Identify which cell holds the provided text, then report its (X, Y) central coordinate. 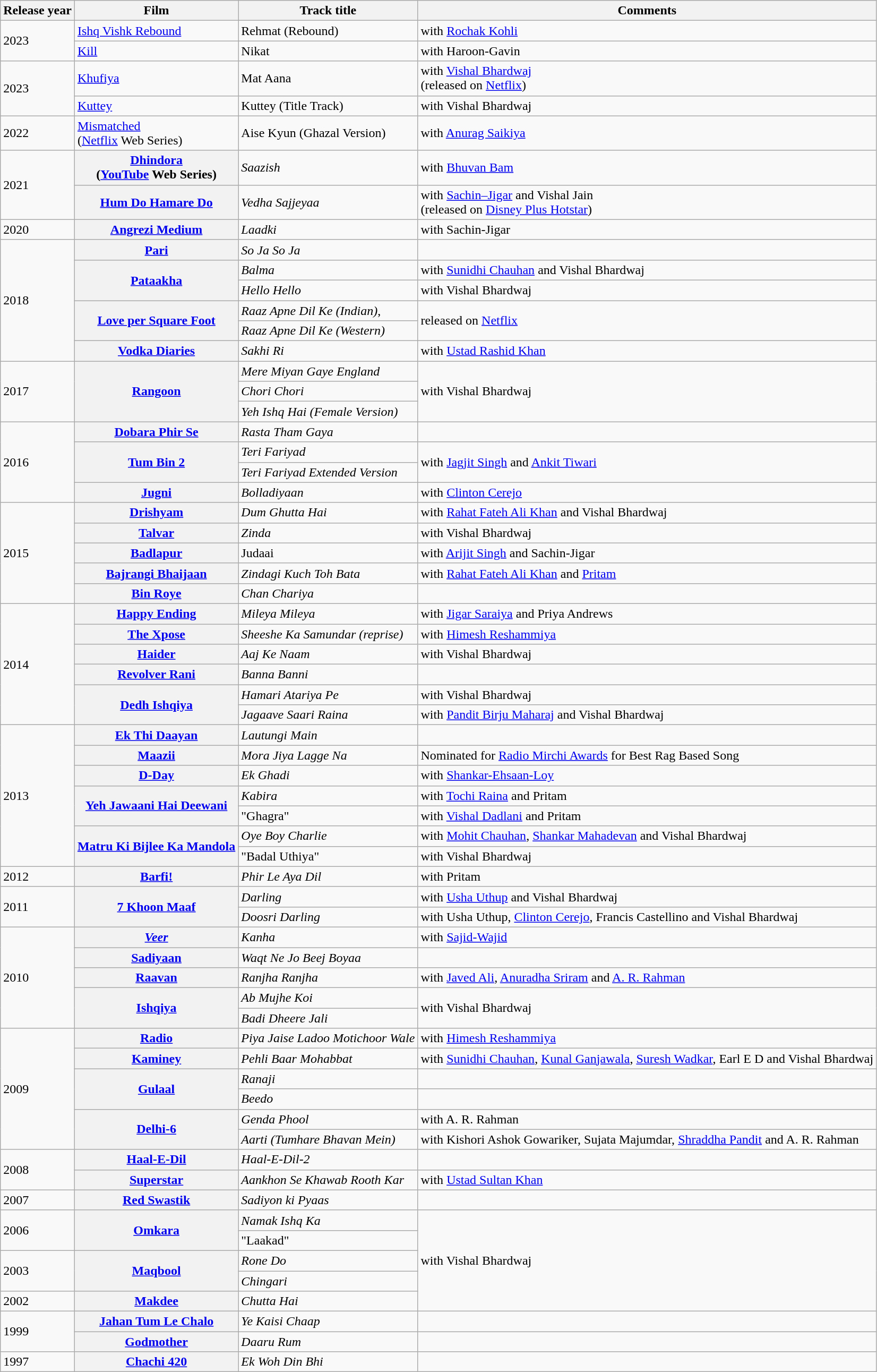
7 Khoon Maaf (156, 907)
Makdee (156, 1301)
2014 (38, 664)
"Badal Uthiya" (328, 856)
Aise Kyun (Ghazal Version) (328, 133)
Raavan (156, 978)
Zindagi Kuch Toh Bata (328, 573)
2020 (38, 229)
2017 (38, 391)
Teri Fariyad (328, 452)
2013 (38, 796)
Teri Fariyad Extended Version (328, 472)
Aarti (Tumhare Bhavan Mein) (328, 1139)
Dum Ghutta Hai (328, 513)
Red Swastik (156, 1200)
2006 (38, 1230)
with Rochak Kohli (647, 31)
with Arijit Singh and Sachin-Jigar (647, 553)
Zinda (328, 533)
"Ghagra" (328, 816)
with Anurag Saikiya (647, 133)
Aankhon Se Khawab Rooth Kar (328, 1180)
Laadki (328, 229)
2015 (38, 553)
"Laakad" (328, 1240)
Matru Ki Bijlee Ka Mandola (156, 846)
with Haroon-Gavin (647, 51)
Chutta Hai (328, 1301)
Drishyam (156, 513)
Kuttey (156, 106)
Omkara (156, 1230)
Delhi-6 (156, 1129)
1999 (38, 1332)
Track title (328, 11)
Haal-E-Dil-2 (328, 1160)
Banna Banni (328, 675)
Chachi 420 (156, 1362)
Sheeshe Ka Samundar (reprise) (328, 634)
with Usha Uthup and Vishal Bhardwaj (647, 897)
Rangoon (156, 391)
Genda Phool (328, 1119)
with Jigar Saraiya and Priya Andrews (647, 613)
Revolver Rani (156, 675)
Vedha Sajjeyaa (328, 202)
with Mohit Chauhan, Shankar Mahadevan and Vishal Bhardwaj (647, 836)
Mora Jiya Lagge Na (328, 755)
Ye Kaisi Chaap (328, 1322)
Veer (156, 937)
Beedo (328, 1099)
Comments (647, 11)
with Ustad Sultan Khan (647, 1180)
Rehmat (Rebound) (328, 31)
So Ja So Ja (328, 250)
Chingari (328, 1281)
Rasta Tham Gaya (328, 432)
Judaai (328, 553)
D-Day (156, 776)
Bajrangi Bhaijaan (156, 573)
2003 (38, 1271)
Pehli Baar Mohabbat (328, 1059)
with Sunidhi Chauhan and Vishal Bhardwaj (647, 270)
with Sachin-Jigar (647, 229)
Mere Miyan Gaye England (328, 371)
Godmother (156, 1342)
Ek Ghadi (328, 776)
Daaru Rum (328, 1342)
with Sunidhi Chauhan, Kunal Ganjawala, Suresh Wadkar, Earl E D and Vishal Bhardwaj (647, 1059)
Nominated for Radio Mirchi Awards for Best Rag Based Song (647, 755)
with A. R. Rahman (647, 1119)
2009 (38, 1089)
Ishq Vishk Rebound (156, 31)
Tum Bin 2 (156, 462)
Yeh Ishq Hai (Female Version) (328, 412)
Radio (156, 1038)
Maqbool (156, 1271)
Raaz Apne Dil Ke (Western) (328, 331)
Vodka Diaries (156, 351)
Chori Chori (328, 391)
Dedh Ishqiya (156, 705)
2022 (38, 133)
Ishqiya (156, 1008)
2018 (38, 300)
Chan Chariya (328, 593)
with Vishal Bhardwaj(released on Netflix) (647, 79)
Darling (328, 897)
Kuttey (Title Track) (328, 106)
Nikat (328, 51)
Ab Mujhe Koi (328, 998)
Badlapur (156, 553)
Mismatched(Netflix Web Series) (156, 133)
Angrezi Medium (156, 229)
Ek Woh Din Bhi (328, 1362)
Superstar (156, 1180)
2021 (38, 185)
Phir Le Aya Dil (328, 876)
Hum Do Hamare Do (156, 202)
Happy Ending (156, 613)
Barfi! (156, 876)
2002 (38, 1301)
with Clinton Cerejo (647, 492)
Mat Aana (328, 79)
released on Netflix (647, 321)
2008 (38, 1170)
Film (156, 11)
Piya Jaise Ladoo Motichoor Wale (328, 1038)
Khufiya (156, 79)
with Ustad Rashid Khan (647, 351)
with Shankar-Ehsaan-Loy (647, 776)
Raaz Apne Dil Ke (Indian), (328, 311)
with Rahat Fateh Ali Khan and Pritam (647, 573)
with Usha Uthup, Clinton Cerejo, Francis Castellino and Vishal Bhardwaj (647, 917)
Talvar (156, 533)
with Sajid-Wajid (647, 937)
Maazii (156, 755)
Kill (156, 51)
1997 (38, 1362)
Gulaal (156, 1089)
Sakhi Ri (328, 351)
Ek Thi Daayan (156, 735)
Ranaji (328, 1079)
Hamari Atariya Pe (328, 695)
with Rahat Fateh Ali Khan and Vishal Bhardwaj (647, 513)
Pari (156, 250)
Dhindora(YouTube Web Series) (156, 168)
Kaminey (156, 1059)
with Jagjit Singh and Ankit Tiwari (647, 462)
Haider (156, 654)
2016 (38, 462)
Haal-E-Dil (156, 1160)
with Kishori Ashok Gowariker, Sujata Majumdar, Shraddha Pandit and A. R. Rahman (647, 1139)
Jugni (156, 492)
with Pandit Birju Maharaj and Vishal Bhardwaj (647, 715)
Oye Boy Charlie (328, 836)
Rone Do (328, 1260)
with Vishal Dadlani and Pritam (647, 816)
Sadiyon ki Pyaas (328, 1200)
with Pritam (647, 876)
Release year (38, 11)
Doosri Darling (328, 917)
Aaj Ke Naam (328, 654)
Balma (328, 270)
Saazish (328, 168)
with Tochi Raina and Pritam (647, 796)
Jagaave Saari Raina (328, 715)
Badi Dheere Jali (328, 1018)
with Javed Ali, Anuradha Sriram and A. R. Rahman (647, 978)
Kabira (328, 796)
Kanha (328, 937)
Waqt Ne Jo Beej Boyaa (328, 958)
Lautungi Main (328, 735)
Pataakha (156, 280)
with Bhuvan Bam (647, 168)
Mileya Mileya (328, 613)
Jahan Tum Le Chalo (156, 1322)
Yeh Jawaani Hai Deewani (156, 806)
2011 (38, 907)
Love per Square Foot (156, 321)
The Xpose (156, 634)
Ranjha Ranjha (328, 978)
Hello Hello (328, 290)
Dobara Phir Se (156, 432)
2007 (38, 1200)
Sadiyaan (156, 958)
2010 (38, 977)
with Sachin–Jigar and Vishal Jain(released on Disney Plus Hotstar) (647, 202)
Bolladiyaan (328, 492)
Bin Roye (156, 593)
Namak Ishq Ka (328, 1220)
2012 (38, 876)
